Detect which cell encompasses the target text, then output its [X, Y] center coordinate. 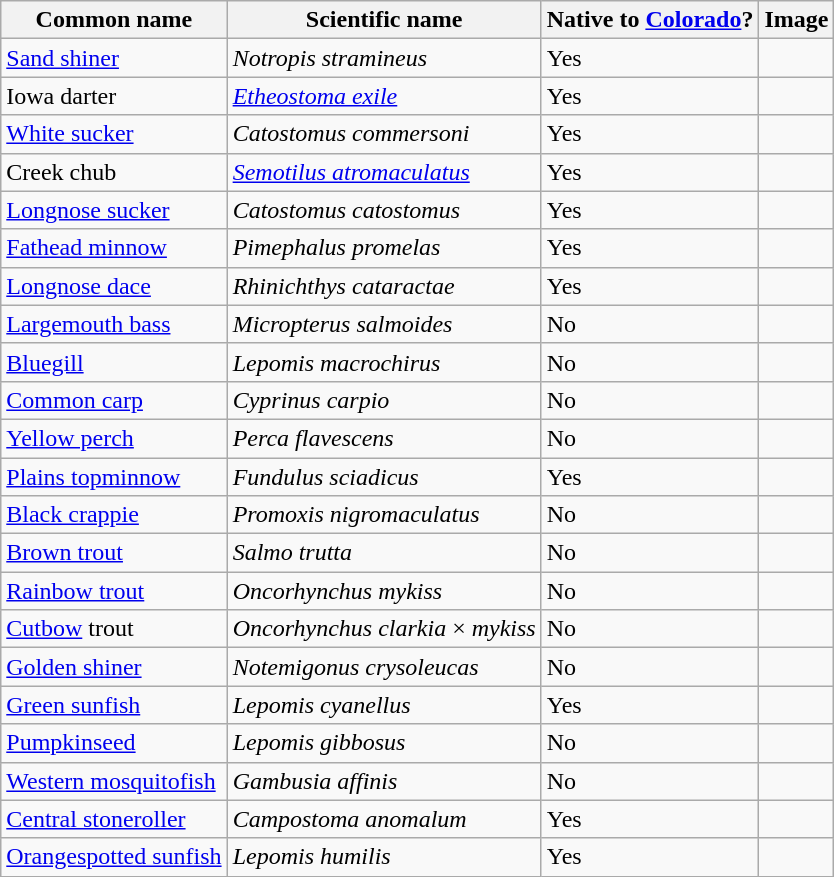
White sucker [114, 134]
Notropis stramineus [384, 58]
Catostomus catostomus [384, 210]
Notemigonus crysoleucas [384, 667]
Brown trout [114, 553]
Perca flavescens [384, 438]
Fundulus sciadicus [384, 477]
Image [796, 20]
Black crappie [114, 515]
Catostomus commersoni [384, 134]
Cutbow trout [114, 629]
Common carp [114, 400]
Oncorhynchus mykiss [384, 591]
Semotilus atromaculatus [384, 172]
Lepomis cyanellus [384, 705]
Iowa darter [114, 96]
Campostoma anomalum [384, 819]
Cyprinus carpio [384, 400]
Orangespotted sunfish [114, 857]
Plains topminnow [114, 477]
Creek chub [114, 172]
Largemouth bass [114, 324]
Fathead minnow [114, 248]
Central stoneroller [114, 819]
Oncorhynchus clarkia × mykiss [384, 629]
Yellow perch [114, 438]
Western mosquitofish [114, 781]
Bluegill [114, 362]
Gambusia affinis [384, 781]
Longnose dace [114, 286]
Pumpkinseed [114, 743]
Rainbow trout [114, 591]
Longnose sucker [114, 210]
Native to Colorado? [650, 20]
Scientific name [384, 20]
Lepomis gibbosus [384, 743]
Salmo trutta [384, 553]
Etheostoma exile [384, 96]
Pimephalus promelas [384, 248]
Rhinichthys cataractae [384, 286]
Micropterus salmoides [384, 324]
Promoxis nigromaculatus [384, 515]
Common name [114, 20]
Green sunfish [114, 705]
Lepomis macrochirus [384, 362]
Golden shiner [114, 667]
Lepomis humilis [384, 857]
Sand shiner [114, 58]
